Identify which cell holds the provided text, then report its [x, y] central coordinate. 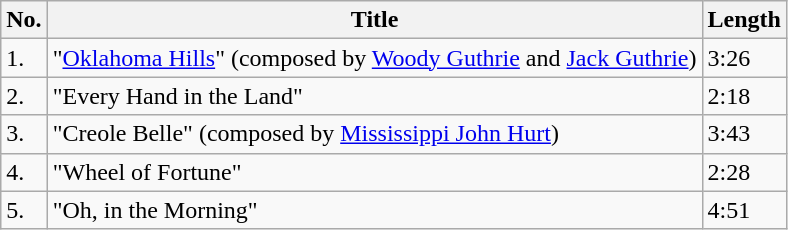
"Every Hand in the Land" [374, 96]
3. [24, 134]
1. [24, 58]
"Creole Belle" (composed by Mississippi John Hurt) [374, 134]
Length [744, 20]
2:28 [744, 172]
4. [24, 172]
Title [374, 20]
No. [24, 20]
4:51 [744, 210]
3:26 [744, 58]
"Oklahoma Hills" (composed by Woody Guthrie and Jack Guthrie) [374, 58]
2. [24, 96]
3:43 [744, 134]
"Wheel of Fortune" [374, 172]
"Oh, in the Morning" [374, 210]
5. [24, 210]
2:18 [744, 96]
